Return the (x, y) coordinate for the center point of the cell that contains the specified text.  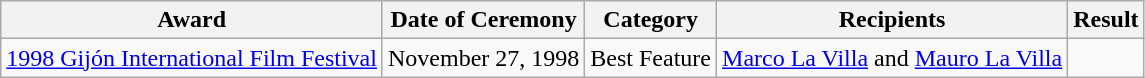
Recipients (892, 20)
Result (1106, 20)
1998 Gijón International Film Festival (192, 58)
Marco La Villa and Mauro La Villa (892, 58)
Award (192, 20)
Best Feature (651, 58)
Category (651, 20)
November 27, 1998 (483, 58)
Date of Ceremony (483, 20)
